Identify which cell holds the provided text, then report its [X, Y] central coordinate. 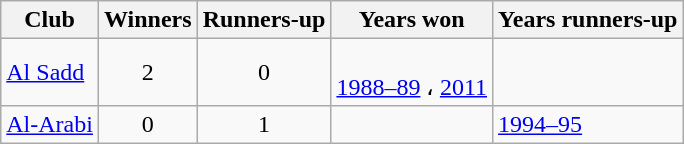
1994–95 [588, 124]
Years runners-up [588, 20]
Years won [412, 20]
Runners-up [264, 20]
Winners [148, 20]
Club [50, 20]
1988–89 ، 2011 [412, 72]
1 [264, 124]
Al-Arabi [50, 124]
Al Sadd [50, 72]
2 [148, 72]
